Locate the cell with the specified text and output its (x, y) center coordinate. 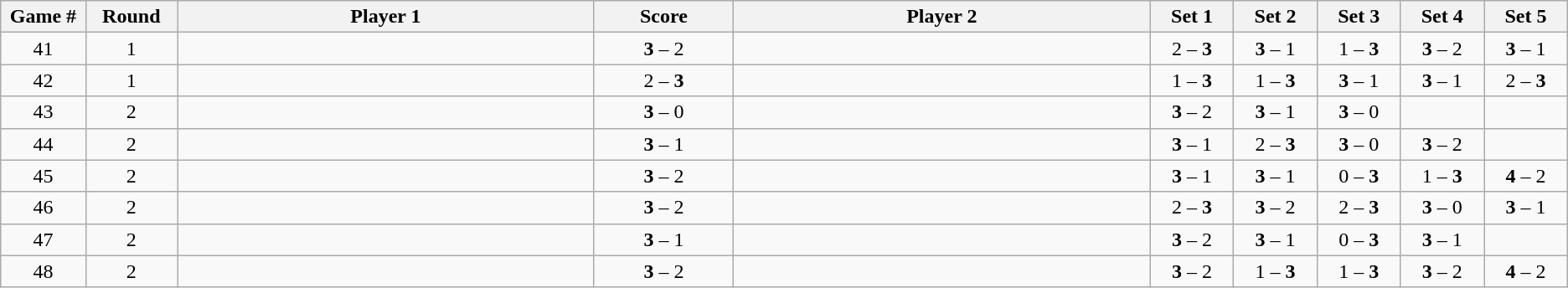
42 (44, 80)
43 (44, 112)
Set 4 (1442, 17)
Set 3 (1359, 17)
Score (663, 17)
46 (44, 208)
Player 1 (386, 17)
48 (44, 271)
44 (44, 144)
41 (44, 49)
Set 2 (1276, 17)
Player 2 (941, 17)
45 (44, 176)
Round (131, 17)
Game # (44, 17)
Set 1 (1192, 17)
47 (44, 239)
Set 5 (1526, 17)
